From the cell containing the given text, extract its center point as (x, y) coordinate. 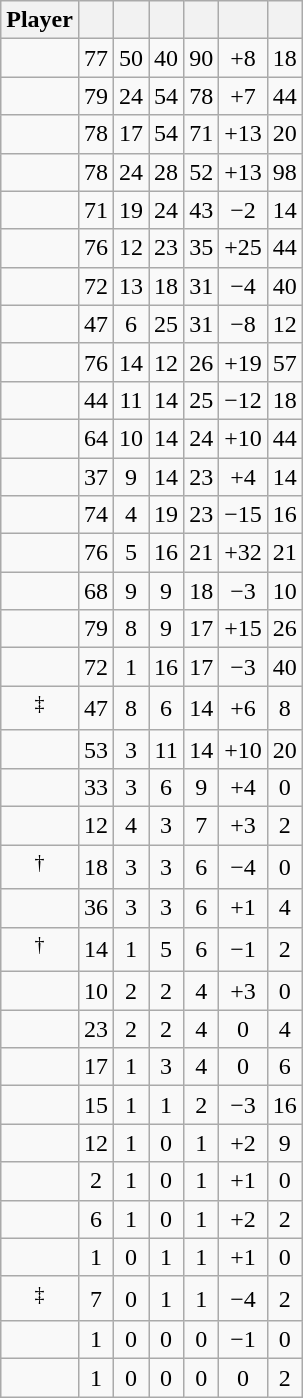
15 (96, 1105)
68 (96, 591)
98 (284, 172)
−2 (244, 210)
33 (96, 787)
90 (202, 58)
64 (96, 438)
43 (202, 210)
−8 (244, 324)
+25 (244, 248)
36 (96, 908)
53 (96, 749)
+19 (244, 362)
13 (132, 286)
+32 (244, 553)
57 (284, 362)
+7 (244, 96)
35 (202, 248)
+15 (244, 629)
28 (166, 172)
Player (40, 20)
37 (96, 477)
50 (132, 58)
52 (202, 172)
74 (96, 515)
+8 (244, 58)
−15 (244, 515)
77 (96, 58)
+6 (244, 708)
−12 (244, 400)
